Provide the (x, y) coordinate of the cell's center where the given text is located.  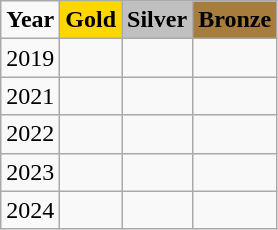
Bronze (235, 20)
2019 (30, 58)
2021 (30, 96)
Gold (91, 20)
Year (30, 20)
2024 (30, 210)
2022 (30, 134)
Silver (158, 20)
2023 (30, 172)
